Search for the cell housing the specified text and yield its [x, y] center coordinate. 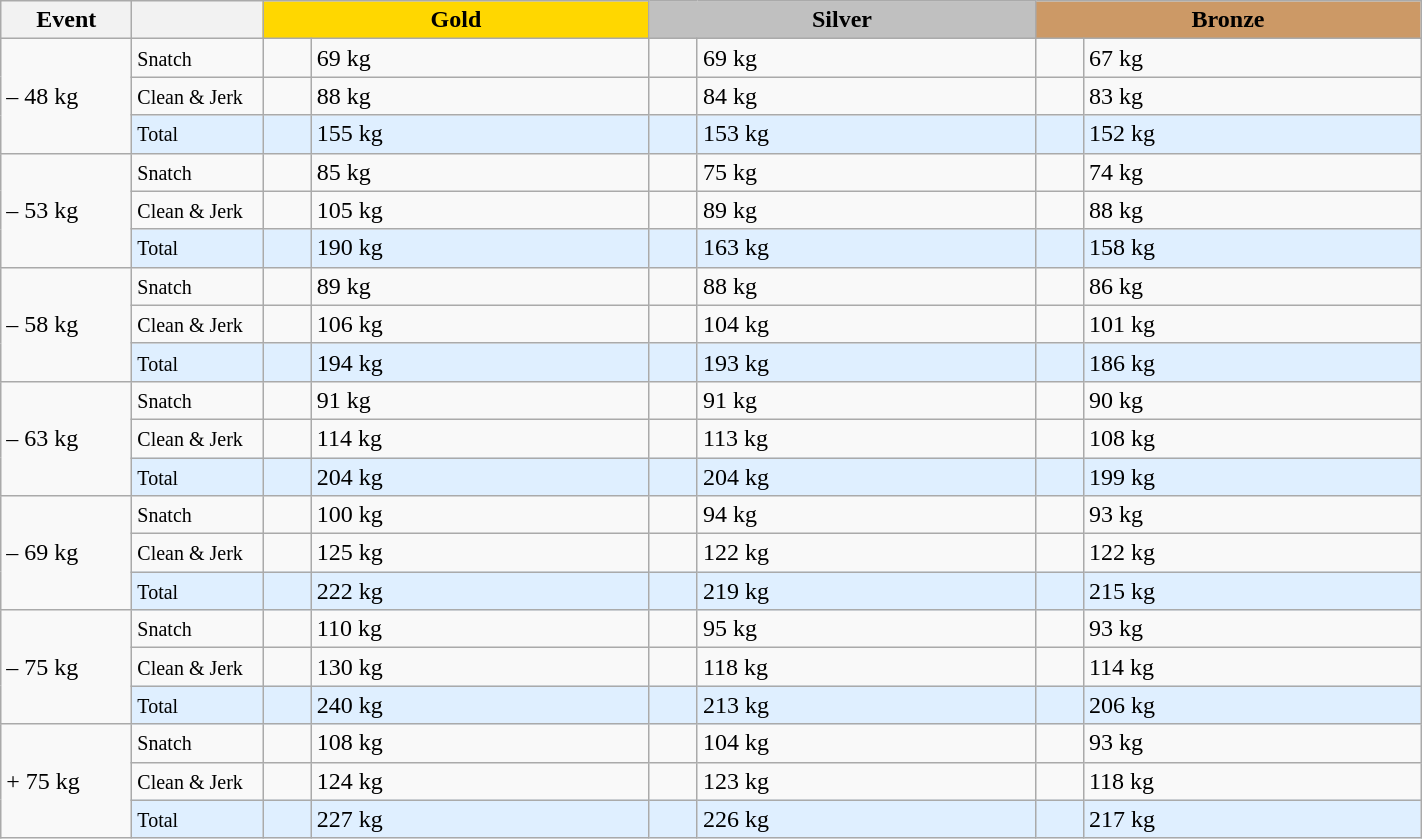
213 kg [866, 705]
90 kg [1252, 400]
206 kg [1252, 705]
113 kg [866, 438]
152 kg [1252, 134]
– 75 kg [66, 667]
– 48 kg [66, 96]
199 kg [1252, 477]
190 kg [480, 248]
94 kg [866, 515]
130 kg [480, 667]
75 kg [866, 172]
105 kg [480, 210]
– 69 kg [66, 553]
86 kg [1252, 286]
110 kg [480, 629]
194 kg [480, 362]
85 kg [480, 172]
– 58 kg [66, 324]
106 kg [480, 324]
193 kg [866, 362]
84 kg [866, 96]
100 kg [480, 515]
101 kg [1252, 324]
227 kg [480, 819]
240 kg [480, 705]
123 kg [866, 781]
– 53 kg [66, 210]
222 kg [480, 591]
74 kg [1252, 172]
Gold [456, 20]
124 kg [480, 781]
158 kg [1252, 248]
215 kg [1252, 591]
83 kg [1252, 96]
163 kg [866, 248]
+ 75 kg [66, 781]
217 kg [1252, 819]
186 kg [1252, 362]
125 kg [480, 553]
Event [66, 20]
155 kg [480, 134]
153 kg [866, 134]
219 kg [866, 591]
Bronze [1228, 20]
– 63 kg [66, 438]
95 kg [866, 629]
Silver [842, 20]
67 kg [1252, 58]
226 kg [866, 819]
